Extract the (X, Y) coordinate from the center of the cell holding the provided text.  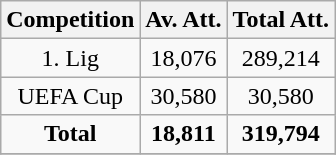
Competition (70, 20)
Av. Att. (184, 20)
Total Att. (281, 20)
1. Lig (70, 58)
UEFA Cup (70, 96)
Total (70, 134)
18,811 (184, 134)
319,794 (281, 134)
18,076 (184, 58)
289,214 (281, 58)
